Search for the cell housing the specified text and yield its (x, y) center coordinate. 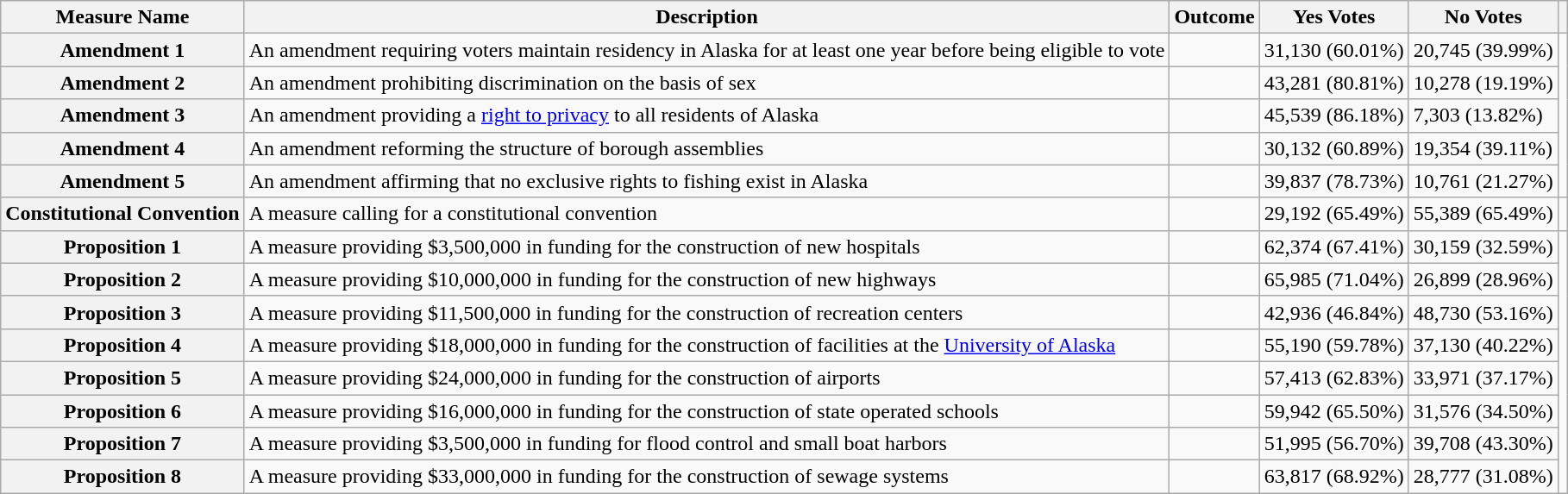
33,971 (37.17%) (1483, 378)
51,995 (56.70%) (1333, 444)
31,130 (60.01%) (1333, 50)
Amendment 4 (122, 148)
Measure Name (122, 17)
Proposition 5 (122, 378)
39,708 (43.30%) (1483, 444)
30,159 (32.59%) (1483, 247)
26,899 (28.96%) (1483, 279)
Yes Votes (1333, 17)
55,389 (65.49%) (1483, 214)
63,817 (68.92%) (1333, 477)
Proposition 8 (122, 477)
10,761 (21.27%) (1483, 181)
An amendment reforming the structure of borough assemblies (707, 148)
59,942 (65.50%) (1333, 411)
65,985 (71.04%) (1333, 279)
A measure providing $33,000,000 in funding for the construction of sewage systems (707, 477)
A measure providing $3,500,000 in funding for flood control and small boat harbors (707, 444)
A measure providing $10,000,000 in funding for the construction of new highways (707, 279)
37,130 (40.22%) (1483, 345)
Amendment 1 (122, 50)
An amendment providing a right to privacy to all residents of Alaska (707, 116)
A measure providing $3,500,000 in funding for the construction of new hospitals (707, 247)
31,576 (34.50%) (1483, 411)
Description (707, 17)
A measure calling for a constitutional convention (707, 214)
Proposition 4 (122, 345)
19,354 (39.11%) (1483, 148)
28,777 (31.08%) (1483, 477)
Proposition 6 (122, 411)
48,730 (53.16%) (1483, 312)
55,190 (59.78%) (1333, 345)
Constitutional Convention (122, 214)
30,132 (60.89%) (1333, 148)
Proposition 1 (122, 247)
43,281 (80.81%) (1333, 83)
A measure providing $24,000,000 in funding for the construction of airports (707, 378)
Proposition 3 (122, 312)
20,745 (39.99%) (1483, 50)
42,936 (46.84%) (1333, 312)
Proposition 2 (122, 279)
10,278 (19.19%) (1483, 83)
A measure providing $11,500,000 in funding for the construction of recreation centers (707, 312)
An amendment affirming that no exclusive rights to fishing exist in Alaska (707, 181)
57,413 (62.83%) (1333, 378)
62,374 (67.41%) (1333, 247)
Outcome (1214, 17)
Amendment 3 (122, 116)
29,192 (65.49%) (1333, 214)
An amendment prohibiting discrimination on the basis of sex (707, 83)
An amendment requiring voters maintain residency in Alaska for at least one year before being eligible to vote (707, 50)
No Votes (1483, 17)
39,837 (78.73%) (1333, 181)
Proposition 7 (122, 444)
A measure providing $18,000,000 in funding for the construction of facilities at the University of Alaska (707, 345)
7,303 (13.82%) (1483, 116)
Amendment 5 (122, 181)
Amendment 2 (122, 83)
A measure providing $16,000,000 in funding for the construction of state operated schools (707, 411)
45,539 (86.18%) (1333, 116)
